For the text-containing cell, return its midpoint in [X, Y] coordinate format. 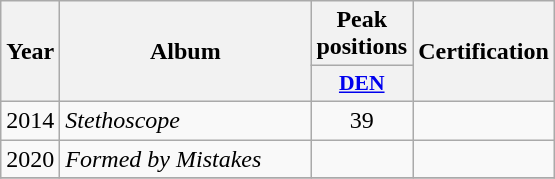
Formed by Mistakes [186, 159]
2020 [30, 159]
2014 [30, 120]
Year [30, 52]
Album [186, 52]
DEN [362, 84]
Stethoscope [186, 120]
39 [362, 120]
Certification [484, 52]
Peak positions [362, 34]
